For the text-containing cell, return its midpoint in [X, Y] coordinate format. 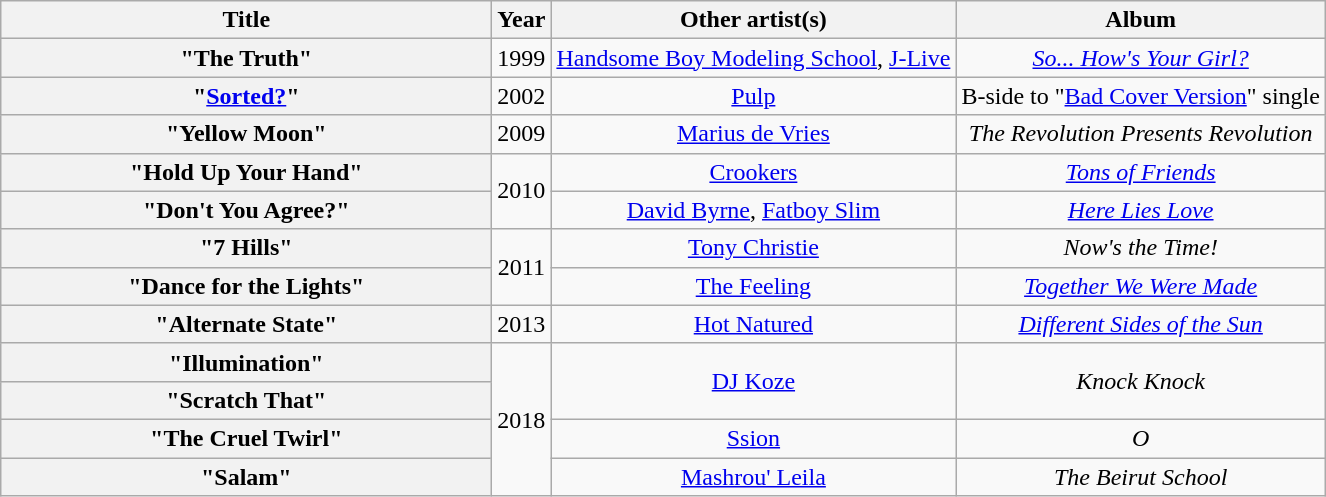
So... How's Your Girl? [1141, 58]
Knock Knock [1141, 381]
"Alternate State" [246, 324]
O [1141, 438]
"The Cruel Twirl" [246, 438]
2013 [522, 324]
Tony Christie [754, 248]
Handsome Boy Modeling School, J-Live [754, 58]
"Scratch That" [246, 400]
Mashrou' Leila [754, 477]
"7 Hills" [246, 248]
Pulp [754, 96]
Now's the Time! [1141, 248]
Marius de Vries [754, 134]
David Byrne, Fatboy Slim [754, 210]
"Don't You Agree?" [246, 210]
"Hold Up Your Hand" [246, 172]
2010 [522, 191]
2002 [522, 96]
1999 [522, 58]
2018 [522, 419]
"Dance for the Lights" [246, 286]
Hot Natured [754, 324]
Ssion [754, 438]
Crookers [754, 172]
"Salam" [246, 477]
2009 [522, 134]
Together We Were Made [1141, 286]
2011 [522, 267]
Year [522, 20]
Tons of Friends [1141, 172]
Other artist(s) [754, 20]
B-side to "Bad Cover Version" single [1141, 96]
"Illumination" [246, 362]
"The Truth" [246, 58]
Album [1141, 20]
"Sorted?" [246, 96]
Here Lies Love [1141, 210]
"Yellow Moon" [246, 134]
The Beirut School [1141, 477]
The Feeling [754, 286]
Different Sides of the Sun [1141, 324]
Title [246, 20]
DJ Koze [754, 381]
The Revolution Presents Revolution [1141, 134]
